Locate the cell with the specified text and output its [X, Y] center coordinate. 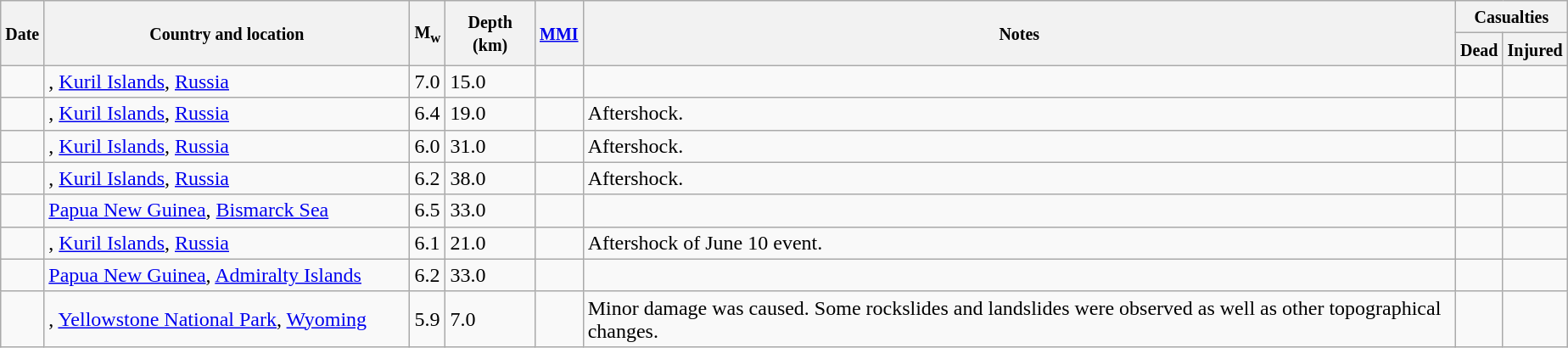
Papua New Guinea, Bismarck Sea [227, 210]
6.5 [428, 210]
6.1 [428, 243]
6.0 [428, 146]
Country and location [227, 33]
Dead [1479, 49]
Minor damage was caused. Some rockslides and landslides were observed as well as other topographical changes. [1019, 319]
19.0 [490, 114]
Papua New Guinea, Admiralty Islands [227, 275]
Notes [1019, 33]
38.0 [490, 178]
31.0 [490, 146]
Aftershock of June 10 event. [1019, 243]
Casualties [1511, 17]
Injured [1535, 49]
6.4 [428, 114]
5.9 [428, 319]
MMI [558, 33]
Depth (km) [490, 33]
15.0 [490, 81]
, Yellowstone National Park, Wyoming [227, 319]
Date [22, 33]
21.0 [490, 243]
Mw [428, 33]
